Return the (X, Y) coordinate for the center point of the cell that contains the specified text.  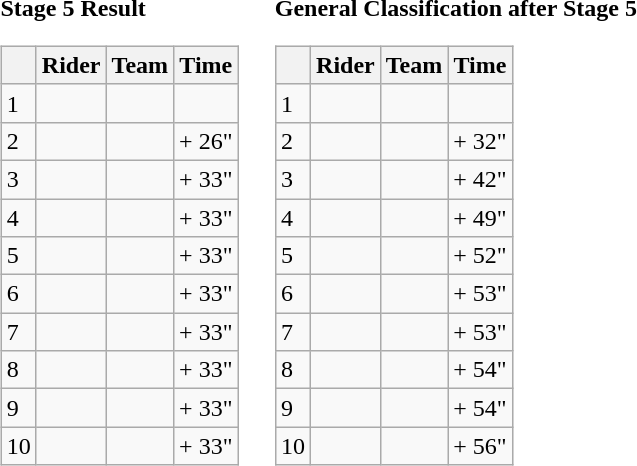
+ 52" (480, 256)
+ 32" (480, 141)
+ 49" (480, 217)
+ 56" (480, 446)
+ 26" (206, 141)
+ 42" (480, 179)
